Identify which cell holds the provided text, then report its (x, y) central coordinate. 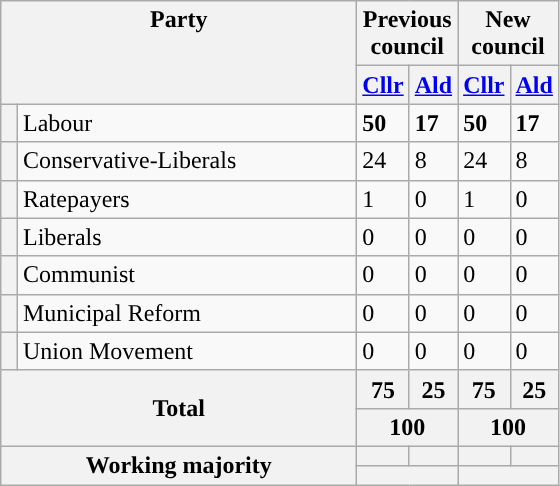
Party (179, 52)
Previous council (408, 34)
Municipal Reform (186, 313)
Conservative-Liberals (186, 161)
Working majority (179, 465)
New council (508, 34)
Total (179, 408)
Liberals (186, 237)
Ratepayers (186, 199)
Communist (186, 275)
Union Movement (186, 351)
Labour (186, 123)
